From the cell containing the given text, extract its center point as [X, Y] coordinate. 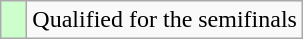
Qualified for the semifinals [165, 20]
